Output the [X, Y] coordinate of the center of the cell containing the given text.  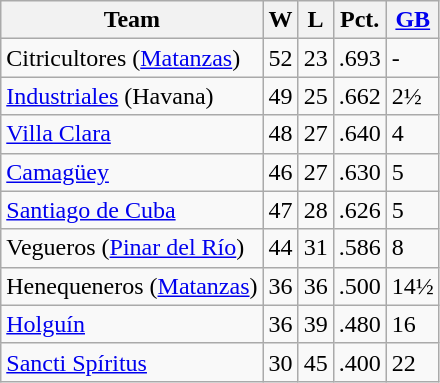
Camagüey [132, 172]
L [316, 20]
22 [412, 362]
28 [316, 210]
.400 [360, 362]
49 [280, 96]
- [412, 58]
52 [280, 58]
Team [132, 20]
14½ [412, 286]
Citricultores (Matanzas) [132, 58]
.640 [360, 134]
Villa Clara [132, 134]
25 [316, 96]
Pct. [360, 20]
48 [280, 134]
39 [316, 324]
GB [412, 20]
30 [280, 362]
2½ [412, 96]
.630 [360, 172]
.586 [360, 248]
.500 [360, 286]
Vegueros (Pinar del Río) [132, 248]
44 [280, 248]
Sancti Spíritus [132, 362]
47 [280, 210]
Henequeneros (Matanzas) [132, 286]
Santiago de Cuba [132, 210]
.662 [360, 96]
31 [316, 248]
4 [412, 134]
Industriales (Havana) [132, 96]
23 [316, 58]
8 [412, 248]
.626 [360, 210]
W [280, 20]
46 [280, 172]
Holguín [132, 324]
.480 [360, 324]
.693 [360, 58]
45 [316, 362]
16 [412, 324]
